From the cell containing the given text, extract its center point as (X, Y) coordinate. 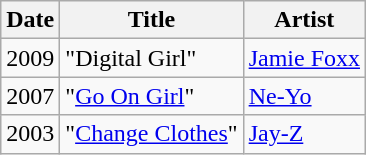
"Digital Girl" (152, 58)
Date (30, 20)
2003 (30, 134)
Ne-Yo (304, 96)
"Go On Girl" (152, 96)
2009 (30, 58)
Jamie Foxx (304, 58)
"Change Clothes" (152, 134)
2007 (30, 96)
Title (152, 20)
Jay-Z (304, 134)
Artist (304, 20)
